Capture the cell that displays the provided text and extract its (X, Y) central coordinate. 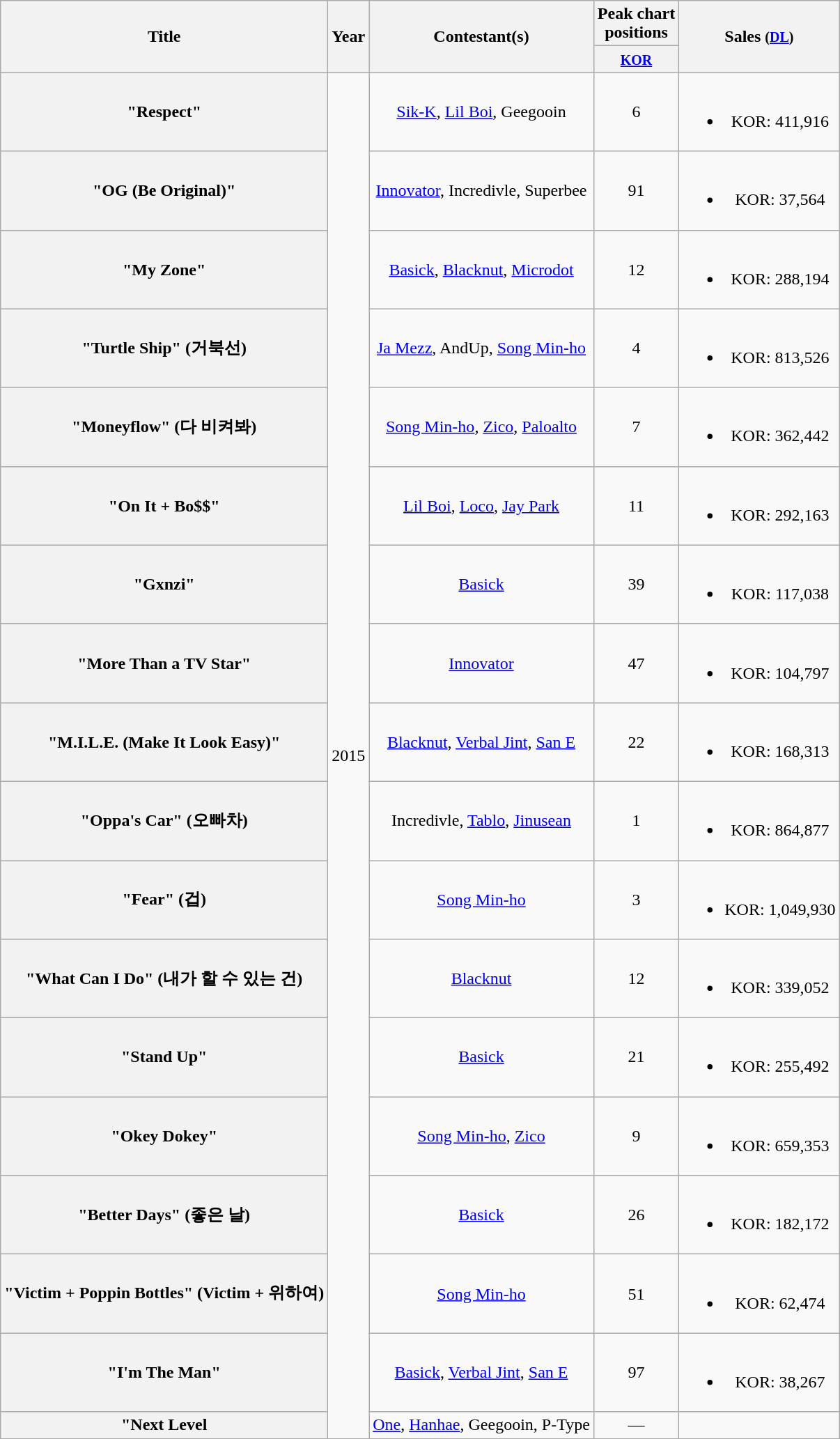
KOR: 1,049,930 (759, 899)
"M.I.L.E. (Make It Look Easy)" (164, 741)
"On It + Bo$$" (164, 506)
47 (636, 663)
11 (636, 506)
Innovator, Incredivle, Superbee (482, 191)
KOR: 38,267 (759, 1373)
21 (636, 1058)
Song Min-ho, Zico (482, 1136)
"Okey Dokey" (164, 1136)
Contestant(s) (482, 36)
Incredivle, Tablo, Jinusean (482, 821)
"Gxnzi" (164, 584)
"My Zone" (164, 269)
Innovator (482, 663)
KOR: 288,194 (759, 269)
One, Hanhae, Geegooin, P-Type (482, 1425)
"Next Level (164, 1425)
Title (164, 36)
KOR: 37,564 (759, 191)
Basick, Blacknut, Microdot (482, 269)
"Oppa's Car" (오빠차) (164, 821)
"I'm The Man" (164, 1373)
Sales (DL) (759, 36)
"More Than a TV Star" (164, 663)
1 (636, 821)
KOR: 813,526 (759, 348)
3 (636, 899)
"Victim + Poppin Bottles" (Victim + 위하여) (164, 1293)
"Fear" (겁) (164, 899)
"Better Days" (좋은 날) (164, 1215)
KOR: 339,052 (759, 978)
KOR: 362,442 (759, 426)
KOR: 255,492 (759, 1058)
39 (636, 584)
— (636, 1425)
KOR: 292,163 (759, 506)
Peak chart positions (636, 24)
KOR: 117,038 (759, 584)
22 (636, 741)
97 (636, 1373)
Song Min-ho, Zico, Paloalto (482, 426)
Blacknut (482, 978)
91 (636, 191)
KOR: 864,877 (759, 821)
Blacknut, Verbal Jint, San E (482, 741)
KOR: 659,353 (759, 1136)
51 (636, 1293)
KOR: 104,797 (759, 663)
4 (636, 348)
KOR: 62,474 (759, 1293)
6 (636, 111)
9 (636, 1136)
"Stand Up" (164, 1058)
"Turtle Ship" (거북선) (164, 348)
Lil Boi, Loco, Jay Park (482, 506)
KOR: 168,313 (759, 741)
Sik-K, Lil Boi, Geegooin (482, 111)
Basick, Verbal Jint, San E (482, 1373)
"OG (Be Original)" (164, 191)
KOR (636, 59)
Year (348, 36)
"What Can I Do" (내가 할 수 있는 건) (164, 978)
Ja Mezz, AndUp, Song Min-ho (482, 348)
2015 (348, 755)
7 (636, 426)
KOR: 411,916 (759, 111)
"Moneyflow" (다 비켜봐) (164, 426)
26 (636, 1215)
KOR: 182,172 (759, 1215)
"Respect" (164, 111)
